Return (X, Y) of the center of cell containing provided text 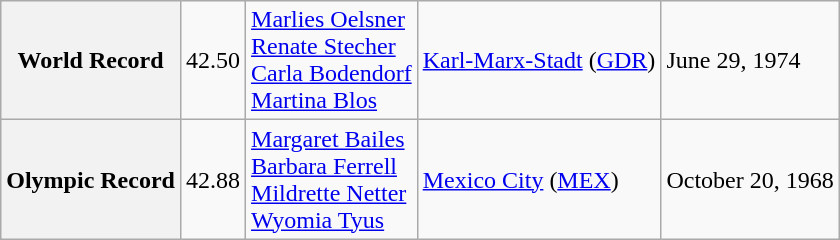
World Record (91, 60)
Karl-Marx-Stadt (GDR) (539, 60)
Margaret Bailes Barbara Ferrell Mildrette Netter Wyomia Tyus (332, 180)
October 20, 1968 (750, 180)
Olympic Record (91, 180)
Mexico City (MEX) (539, 180)
42.88 (212, 180)
42.50 (212, 60)
June 29, 1974 (750, 60)
Marlies Oelsner Renate Stecher Carla Bodendorf Martina Blos (332, 60)
